Pinpoint the cell where the given text exists, returning its [x, y] midpoint coordinate. 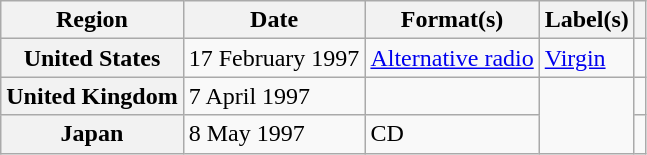
7 April 1997 [274, 96]
United Kingdom [92, 96]
Date [274, 20]
CD [452, 134]
Label(s) [586, 20]
United States [92, 58]
Alternative radio [452, 58]
8 May 1997 [274, 134]
Japan [92, 134]
Region [92, 20]
Virgin [586, 58]
Format(s) [452, 20]
17 February 1997 [274, 58]
